Determine the (X, Y) coordinate at the center of the cell enclosing the given text.  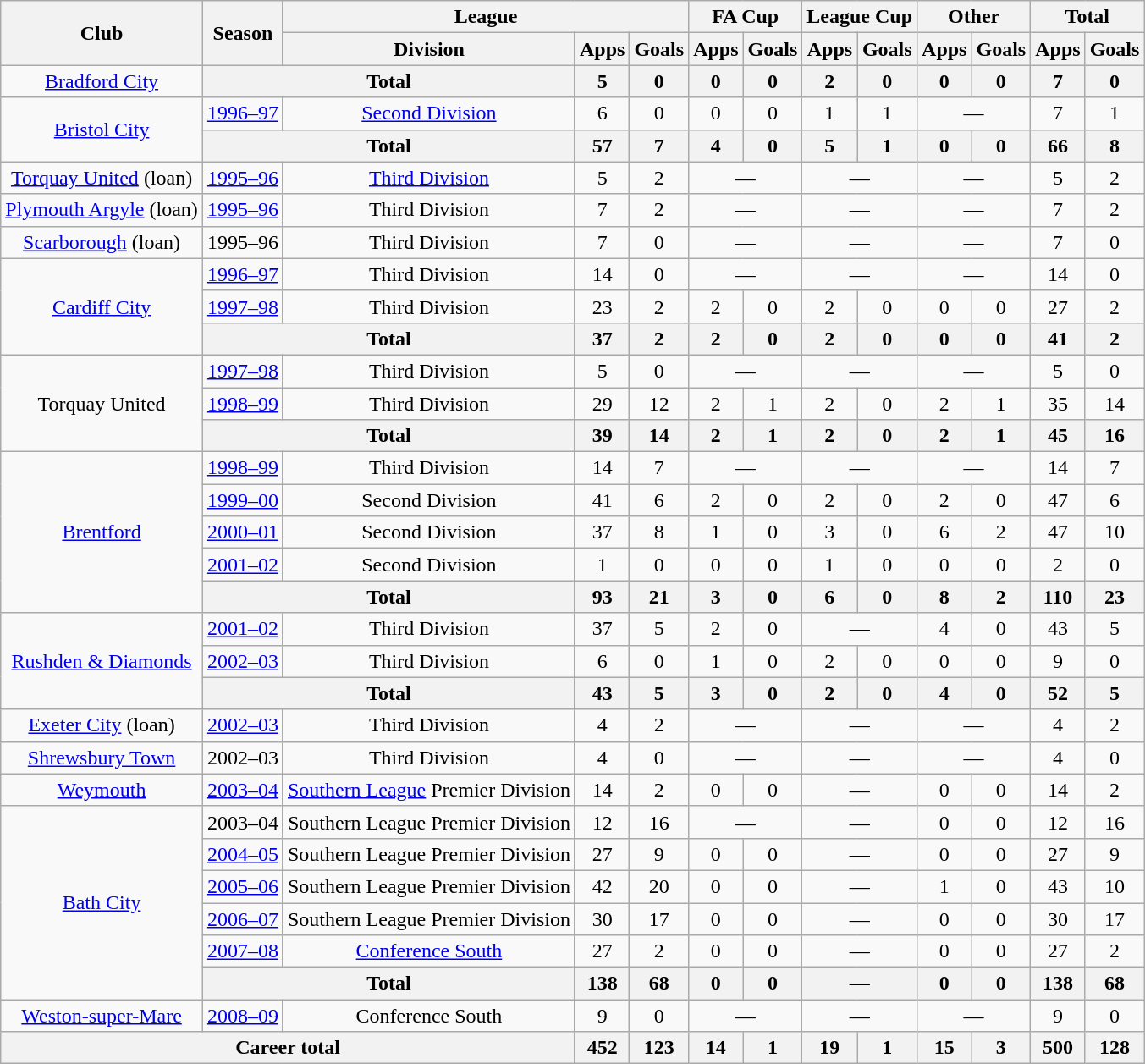
2008–09 (242, 1016)
2000–01 (242, 532)
Torquay United (102, 403)
66 (1058, 146)
Weymouth (102, 790)
Career total (288, 1048)
21 (659, 597)
29 (602, 404)
Torquay United (loan) (102, 178)
2005–06 (242, 886)
452 (602, 1048)
39 (602, 436)
Other (974, 17)
League (486, 17)
45 (1058, 436)
2004–05 (242, 854)
Exeter City (loan) (102, 725)
42 (602, 886)
Shrewsbury Town (102, 758)
Bristol City (102, 130)
Cardiff City (102, 306)
15 (944, 1048)
52 (1058, 693)
Bradford City (102, 81)
Division (428, 49)
Weston-super-Mare (102, 1016)
2006–07 (242, 918)
League Cup (860, 17)
2007–08 (242, 951)
Brentford (102, 532)
Plymouth Argyle (loan) (102, 210)
Scarborough (loan) (102, 242)
19 (829, 1048)
93 (602, 597)
57 (602, 146)
1999–00 (242, 500)
500 (1058, 1048)
FA Cup (746, 17)
Club (102, 33)
123 (659, 1048)
35 (1058, 404)
Bath City (102, 902)
Rushden & Diamonds (102, 661)
110 (1058, 597)
Season (242, 33)
20 (659, 886)
128 (1115, 1048)
